Determine the (X, Y) coordinate at the center of the cell enclosing the given text.  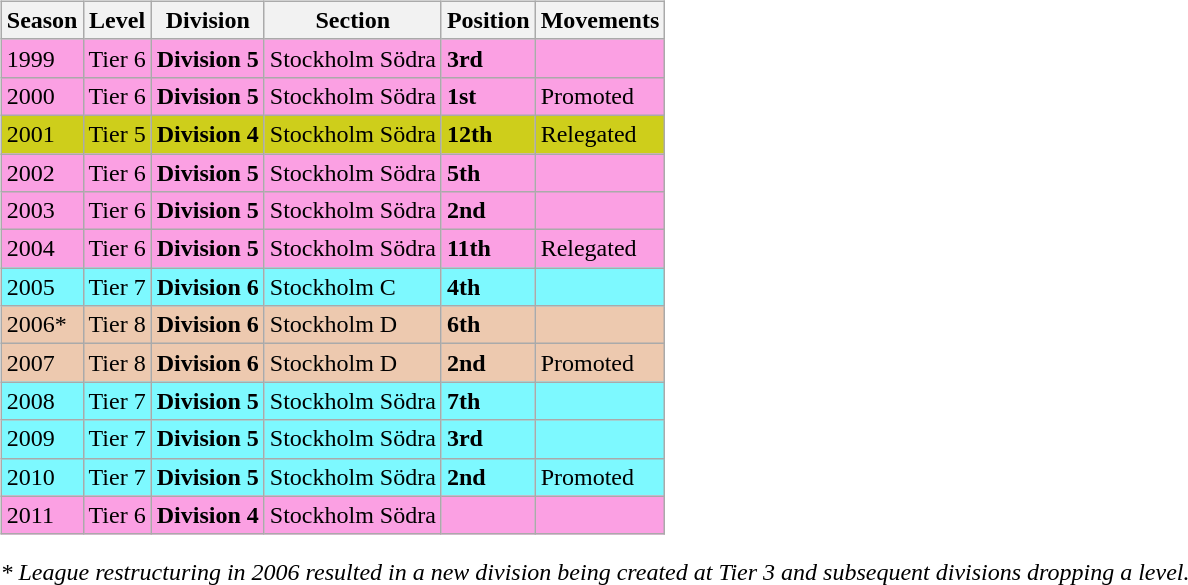
2005 (42, 287)
5th (488, 173)
Season (42, 20)
Movements (600, 20)
2002 (42, 173)
Level (117, 20)
1999 (42, 58)
6th (488, 325)
2011 (42, 515)
2000 (42, 96)
2008 (42, 401)
2006* (42, 325)
Division (208, 20)
7th (488, 401)
2010 (42, 477)
Tier 5 (117, 134)
1st (488, 96)
Position (488, 20)
2007 (42, 363)
2001 (42, 134)
2009 (42, 439)
12th (488, 134)
Section (352, 20)
4th (488, 287)
Stockholm C (352, 287)
11th (488, 249)
2003 (42, 211)
2004 (42, 249)
